Scan for the cell matching the given text and deliver its [X, Y] coordinate at center. 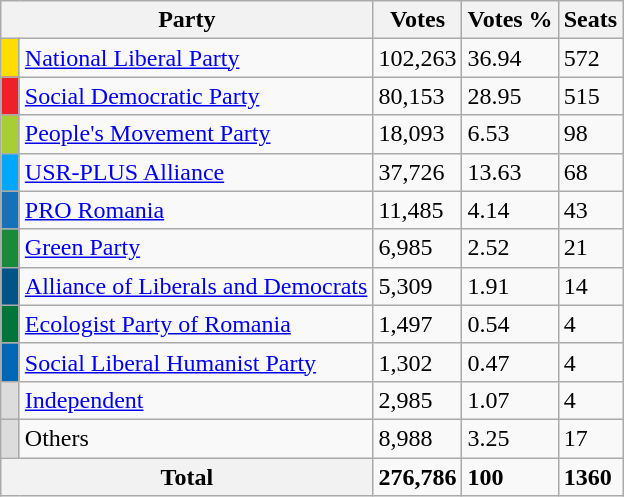
17 [590, 438]
4.14 [510, 210]
6,985 [418, 248]
Alliance of Liberals and Democrats [196, 286]
572 [590, 58]
0.54 [510, 324]
1.07 [510, 400]
276,786 [418, 477]
98 [590, 134]
Votes [418, 20]
0.47 [510, 362]
68 [590, 172]
Others [196, 438]
Party [187, 20]
Total [187, 477]
PRO Romania [196, 210]
National Liberal Party [196, 58]
3.25 [510, 438]
13.63 [510, 172]
2,985 [418, 400]
USR-PLUS Alliance [196, 172]
21 [590, 248]
515 [590, 96]
Social Democratic Party [196, 96]
11,485 [418, 210]
37,726 [418, 172]
1.91 [510, 286]
1,497 [418, 324]
Green Party [196, 248]
8,988 [418, 438]
Independent [196, 400]
80,153 [418, 96]
36.94 [510, 58]
1360 [590, 477]
Social Liberal Humanist Party [196, 362]
Seats [590, 20]
14 [590, 286]
People's Movement Party [196, 134]
Ecologist Party of Romania [196, 324]
2.52 [510, 248]
1,302 [418, 362]
102,263 [418, 58]
6.53 [510, 134]
18,093 [418, 134]
28.95 [510, 96]
100 [510, 477]
Votes % [510, 20]
5,309 [418, 286]
43 [590, 210]
